Detect which cell encompasses the target text, then output its [X, Y] center coordinate. 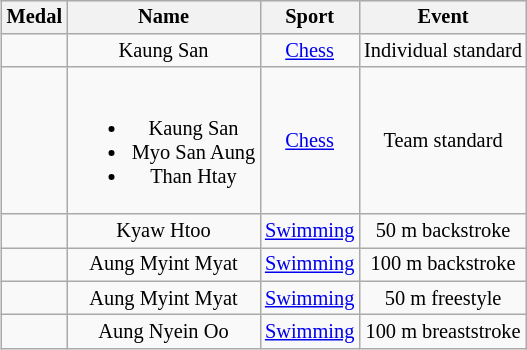
Aung Nyein Oo [164, 332]
50 m freestyle [443, 298]
100 m breaststroke [443, 332]
Sport [310, 17]
Team standard [443, 140]
Kaung SanMyo San AungThan Htay [164, 140]
Event [443, 17]
100 m backstroke [443, 265]
Medal [34, 17]
Kyaw Htoo [164, 231]
50 m backstroke [443, 231]
Kaung San [164, 51]
Individual standard [443, 51]
Name [164, 17]
